Identify which cell holds the provided text, then report its (x, y) central coordinate. 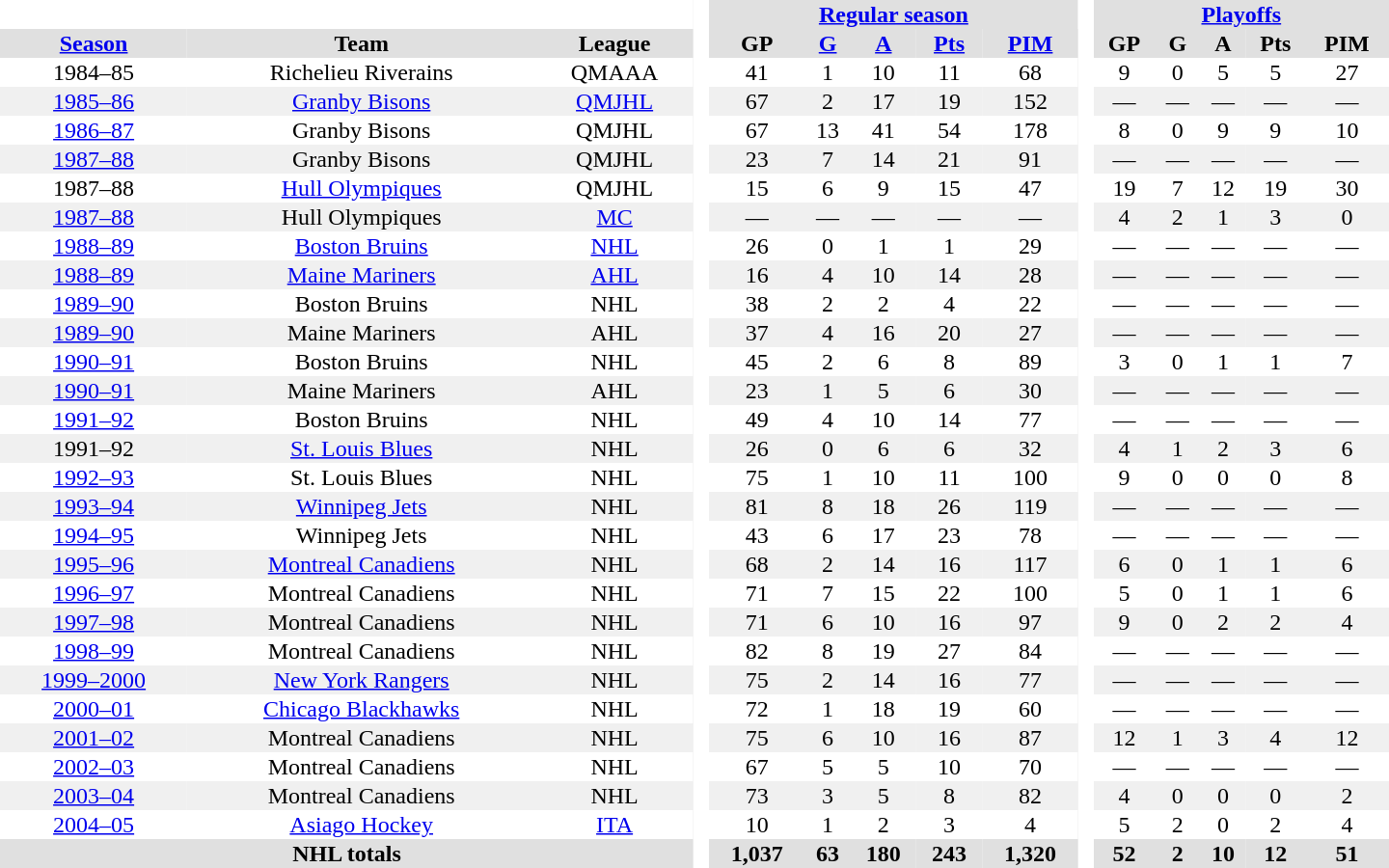
ITA (614, 825)
47 (1030, 188)
52 (1125, 854)
1994–95 (94, 535)
Team (361, 43)
Chicago Blackhawks (361, 709)
NHL totals (347, 854)
20 (949, 333)
32 (1030, 448)
League (614, 43)
1984–85 (94, 72)
45 (757, 362)
63 (828, 854)
43 (757, 535)
89 (1030, 362)
38 (757, 304)
1998–99 (94, 651)
1997–98 (94, 622)
70 (1030, 767)
97 (1030, 622)
28 (1030, 275)
37 (757, 333)
84 (1030, 651)
91 (1030, 159)
119 (1030, 506)
1999–2000 (94, 680)
2003–04 (94, 796)
Playoffs (1241, 14)
1995–96 (94, 564)
29 (1030, 246)
MC (614, 217)
51 (1347, 854)
2004–05 (94, 825)
54 (949, 130)
QMAAA (614, 72)
Richelieu Riverains (361, 72)
1992–93 (94, 477)
73 (757, 796)
Regular season (893, 14)
49 (757, 420)
13 (828, 130)
2001–02 (94, 738)
87 (1030, 738)
1996–97 (94, 593)
180 (884, 854)
117 (1030, 564)
1985–86 (94, 101)
78 (1030, 535)
72 (757, 709)
60 (1030, 709)
1,037 (757, 854)
178 (1030, 130)
1,320 (1030, 854)
1986–87 (94, 130)
21 (949, 159)
Asiago Hockey (361, 825)
Season (94, 43)
New York Rangers (361, 680)
2000–01 (94, 709)
2002–03 (94, 767)
243 (949, 854)
81 (757, 506)
1993–94 (94, 506)
152 (1030, 101)
